Pinpoint the cell where the given text exists, returning its [X, Y] midpoint coordinate. 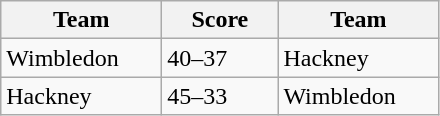
40–37 [220, 58]
Score [220, 20]
45–33 [220, 96]
